Identify which cell holds the provided text, then report its [X, Y] central coordinate. 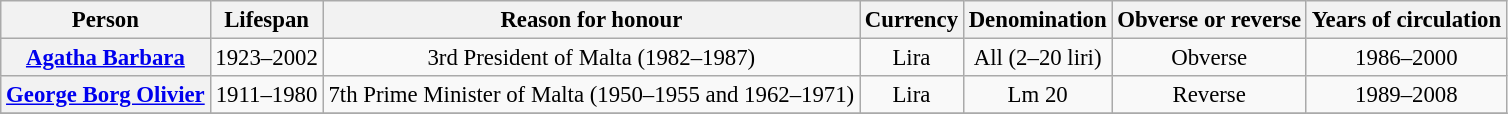
Years of circulation [1406, 20]
Lifespan [266, 20]
7th Prime Minister of Malta (1950–1955 and 1962–1971) [591, 95]
1989–2008 [1406, 95]
Obverse or reverse [1209, 20]
1923–2002 [266, 58]
3rd President of Malta (1982–1987) [591, 58]
1986–2000 [1406, 58]
Lm 20 [1038, 95]
Reason for honour [591, 20]
George Borg Olivier [106, 95]
All (2–20 liri) [1038, 58]
Obverse [1209, 58]
Reverse [1209, 95]
Currency [912, 20]
Person [106, 20]
1911–1980 [266, 95]
Agatha Barbara [106, 58]
Denomination [1038, 20]
